Extract the (X, Y) coordinate from the center of the cell holding the provided text.  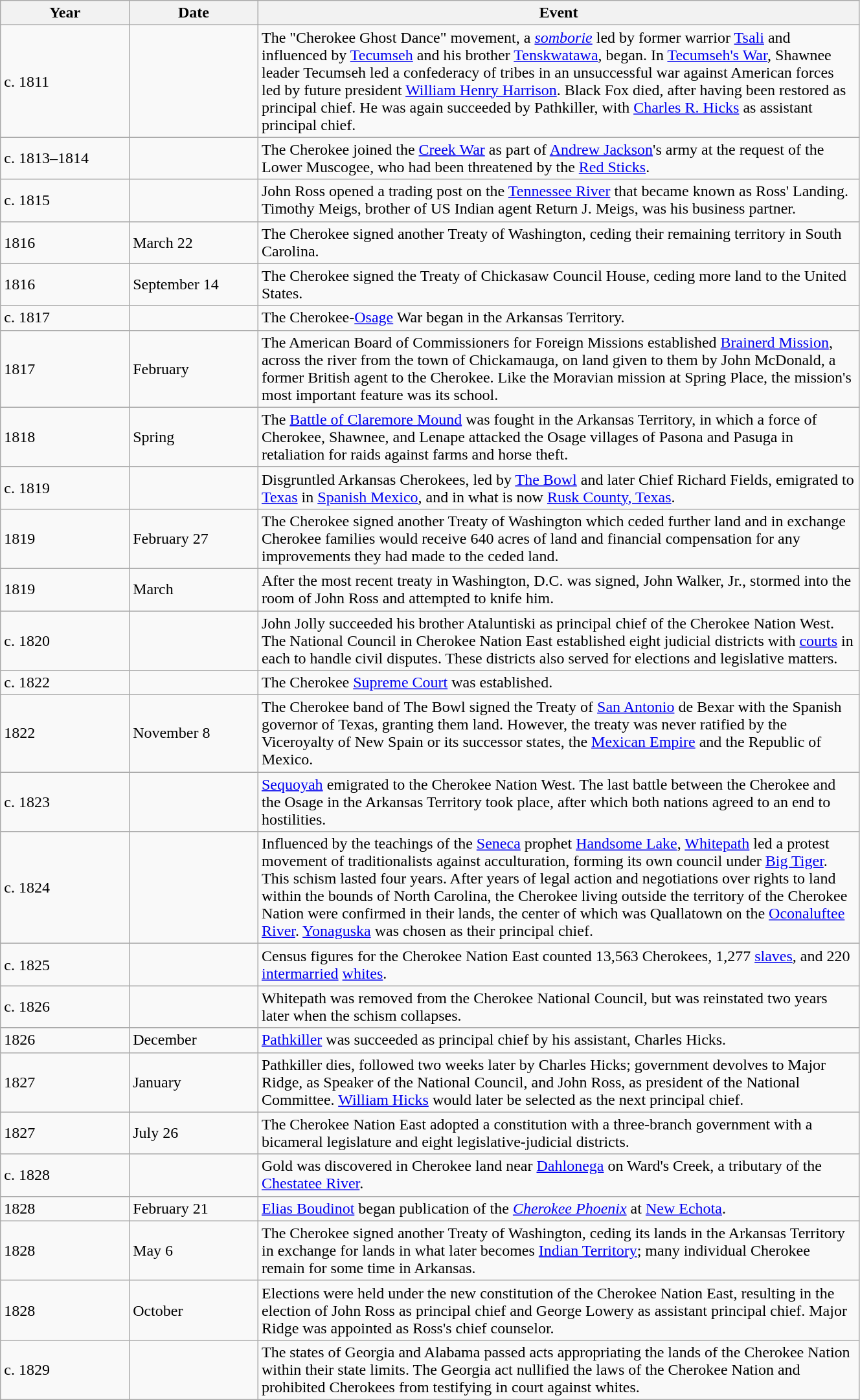
Whitepath was removed from the Cherokee National Council, but was reinstated two years later when the schism collapses. (558, 1007)
Elias Boudinot began publication of the Cherokee Phoenix at New Echota. (558, 1208)
c. 1820 (65, 641)
The Cherokee signed another Treaty of Washington, ceding their remaining territory in South Carolina. (558, 242)
1817 (65, 369)
c. 1815 (65, 201)
The Cherokee signed the Treaty of Chickasaw Council House, ceding more land to the United States. (558, 285)
Pathkiller was succeeded as principal chief by his assistant, Charles Hicks. (558, 1040)
February 21 (194, 1208)
The Cherokee-Osage War began in the Arkansas Territory. (558, 318)
Gold was discovered in Cherokee land near Dahlonega on Ward's Creek, a tributary of the Chestatee River. (558, 1175)
c. 1819 (65, 488)
1822 (65, 734)
October (194, 1310)
c. 1826 (65, 1007)
c. 1829 (65, 1370)
The Cherokee Nation East adopted a constitution with a three-branch government with a bicameral legislature and eight legislative-judicial districts. (558, 1133)
Event (558, 13)
Census figures for the Cherokee Nation East counted 13,563 Cherokees, 1,277 slaves, and 220 intermarried whites. (558, 964)
Year (65, 13)
c. 1813–1814 (65, 158)
March (194, 589)
After the most recent treaty in Washington, D.C. was signed, John Walker, Jr., stormed into the room of John Ross and attempted to knife him. (558, 589)
Date (194, 13)
July 26 (194, 1133)
September 14 (194, 285)
c. 1824 (65, 888)
c. 1822 (65, 683)
February 27 (194, 539)
May 6 (194, 1250)
The Cherokee joined the Creek War as part of Andrew Jackson's army at the request of the Lower Muscogee, who had been threatened by the Red Sticks. (558, 158)
1818 (65, 437)
c. 1823 (65, 802)
November 8 (194, 734)
January (194, 1082)
The Cherokee Supreme Court was established. (558, 683)
March 22 (194, 242)
c. 1811 (65, 82)
December (194, 1040)
c. 1825 (65, 964)
Spring (194, 437)
1826 (65, 1040)
c. 1817 (65, 318)
February (194, 369)
c. 1828 (65, 1175)
